Determine the (X, Y) coordinate at the center of the cell enclosing the given text.  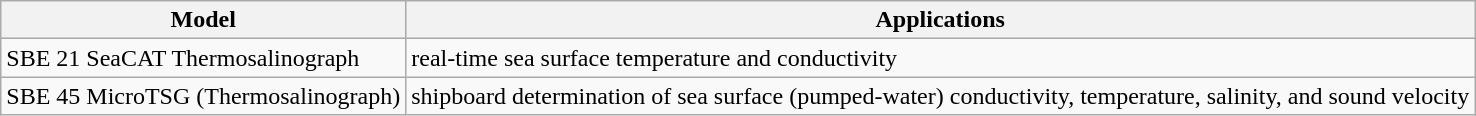
real-time sea surface temperature and conductivity (940, 58)
SBE 21 SeaCAT Thermosalinograph (204, 58)
shipboard determination of sea surface (pumped-water) conductivity, temperature, salinity, and sound velocity (940, 96)
Applications (940, 20)
Model (204, 20)
SBE 45 MicroTSG (Thermosalinograph) (204, 96)
